Find where the given text appears and provide that cell's center as [X, Y] coordinate. 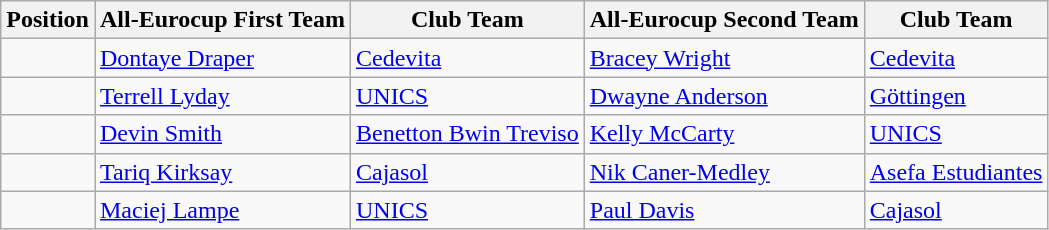
All-Eurocup Second Team [724, 20]
Paul Davis [724, 210]
All-Eurocup First Team [222, 20]
Dontaye Draper [222, 58]
Göttingen [956, 96]
Bracey Wright [724, 58]
Tariq Kirksay [222, 172]
Benetton Bwin Treviso [467, 134]
Maciej Lampe [222, 210]
Asefa Estudiantes [956, 172]
Position [48, 20]
Kelly McCarty [724, 134]
Devin Smith [222, 134]
Nik Caner-Medley [724, 172]
Dwayne Anderson [724, 96]
Terrell Lyday [222, 96]
